Detect which cell encompasses the target text, then output its [x, y] center coordinate. 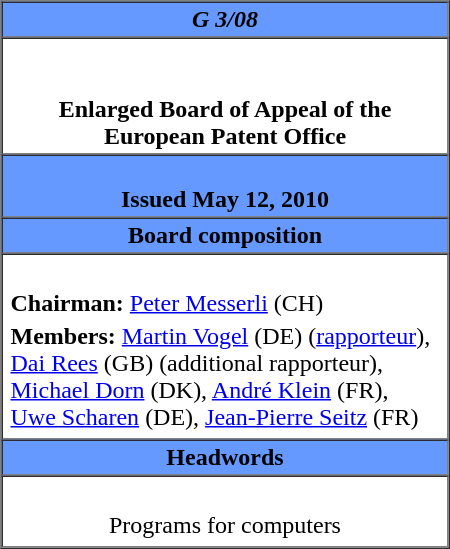
Enlarged Board of Appeal of the European Patent Office [226, 96]
Chairman: Peter Messerli (CH) [225, 303]
Issued May 12, 2010 [226, 186]
G 3/08 [226, 20]
Board composition [226, 236]
Headwords [226, 458]
